Provide the (x, y) coordinate of the cell's center where the given text is located.  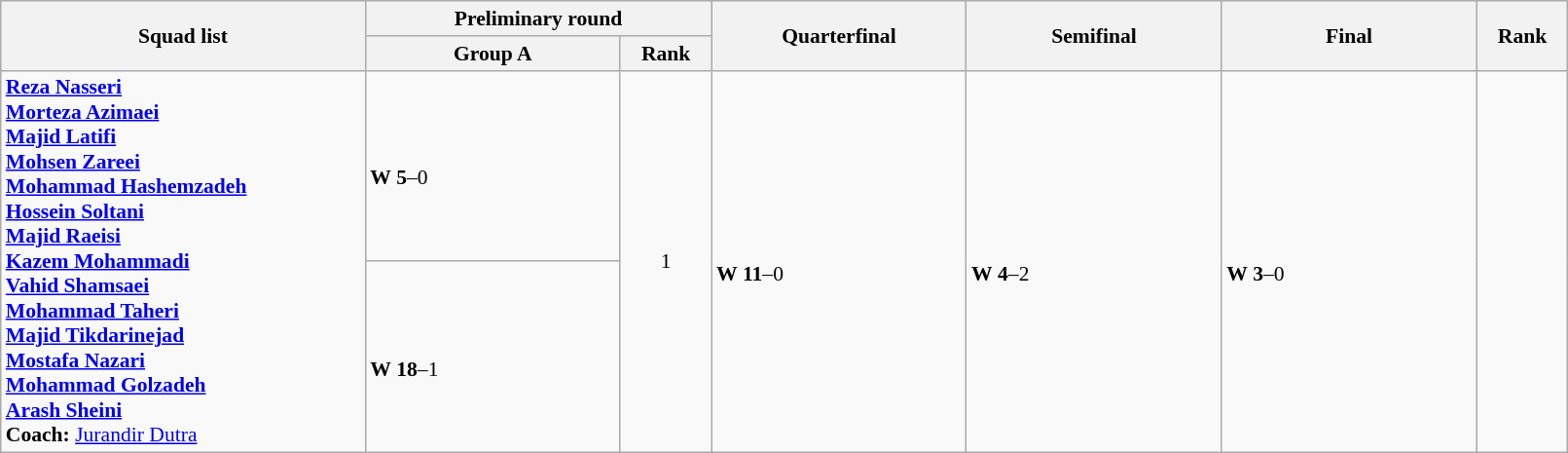
W 11–0 (839, 261)
Group A (492, 54)
W 4–2 (1094, 261)
Final (1349, 35)
Squad list (183, 35)
W 5–0 (492, 166)
Semifinal (1094, 35)
W 3–0 (1349, 261)
Preliminary round (538, 19)
Quarterfinal (839, 35)
W 18–1 (492, 358)
1 (666, 261)
